Determine the (X, Y) coordinate at the center of the cell enclosing the given text.  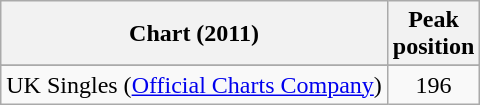
Peakposition (433, 34)
Chart (2011) (194, 34)
196 (433, 85)
UK Singles (Official Charts Company) (194, 85)
